Return the (x, y) coordinate for the center point of the cell that contains the specified text.  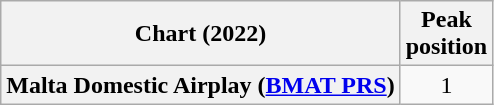
1 (446, 85)
Peakposition (446, 34)
Chart (2022) (200, 34)
Malta Domestic Airplay (BMAT PRS) (200, 85)
